Detect which cell encompasses the target text, then output its (X, Y) center coordinate. 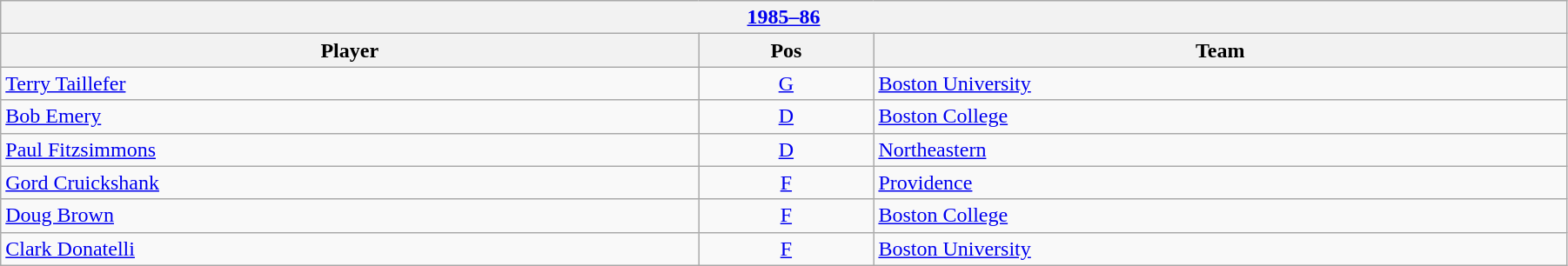
1985–86 (784, 17)
Terry Taillefer (350, 83)
G (787, 83)
Paul Fitzsimmons (350, 150)
Team (1220, 50)
Pos (787, 50)
Northeastern (1220, 150)
Clark Donatelli (350, 249)
Gord Cruickshank (350, 183)
Bob Emery (350, 116)
Doug Brown (350, 216)
Providence (1220, 183)
Player (350, 50)
